From the cell containing the given text, extract its center point as [x, y] coordinate. 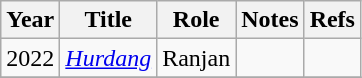
Title [108, 20]
Ranjan [196, 58]
Notes [270, 20]
Refs [332, 20]
Hurdang [108, 58]
Year [30, 20]
2022 [30, 58]
Role [196, 20]
